Capture the cell that displays the provided text and extract its [x, y] central coordinate. 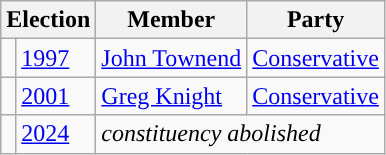
Greg Knight [172, 96]
Party [316, 20]
1997 [56, 58]
Member [172, 20]
John Townend [172, 58]
2024 [56, 134]
Election [48, 20]
2001 [56, 96]
constituency abolished [240, 134]
